From the cell containing the given text, extract its center point as (x, y) coordinate. 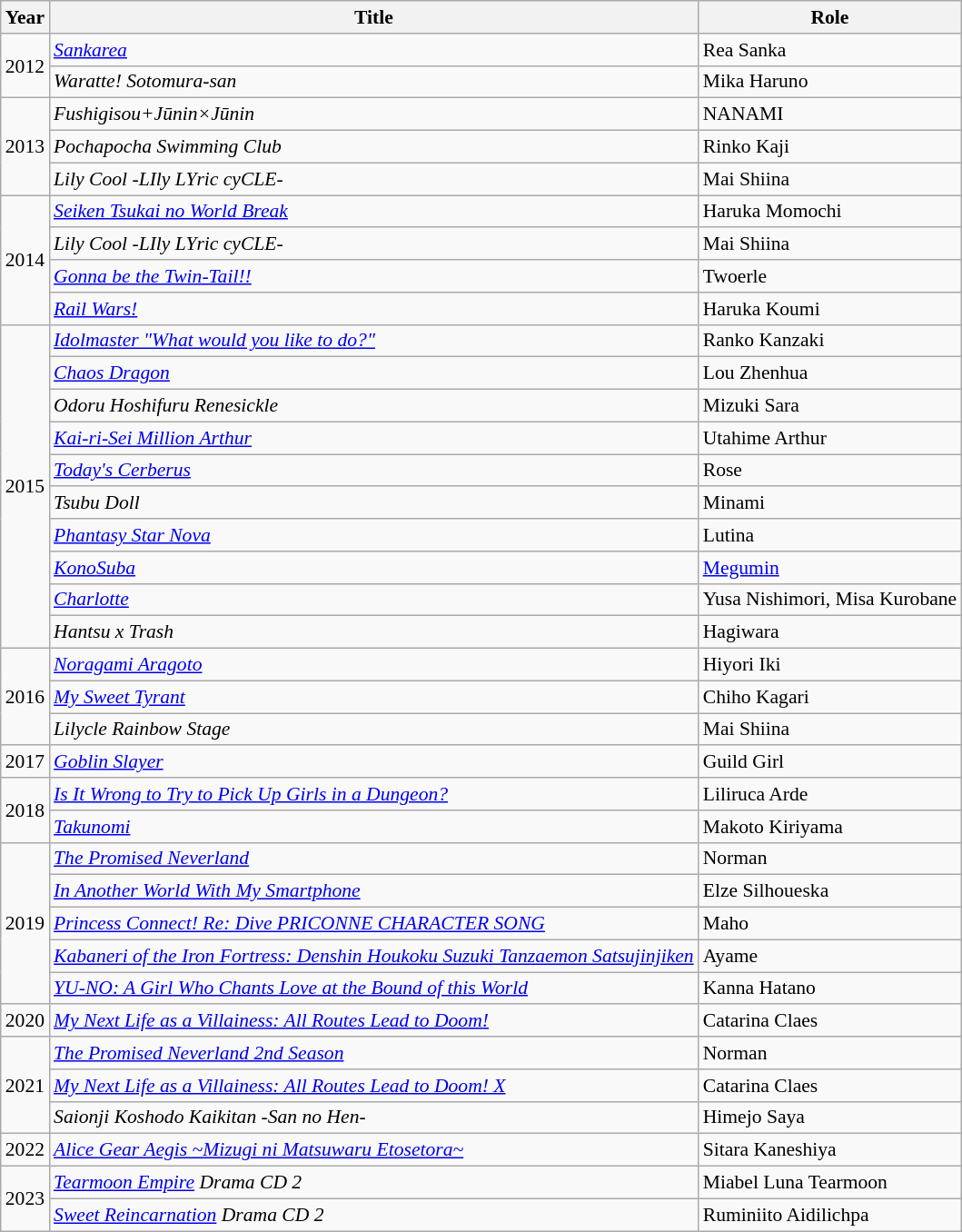
Odoru Hoshifuru Renesickle (374, 406)
KonoSuba (374, 568)
Yusa Nishimori, Misa Kurobane (830, 600)
Hantsu x Trash (374, 632)
Rea Sanka (830, 50)
Tearmoon Empire Drama CD 2 (374, 1183)
My Next Life as a Villainess: All Routes Lead to Doom! (374, 1021)
Makoto Kiriyama (830, 827)
Elze Silhoueska (830, 891)
Liliruca Arde (830, 794)
Kanna Hatano (830, 989)
2017 (25, 762)
Chiho Kagari (830, 697)
Minami (830, 503)
The Promised Neverland 2nd Season (374, 1053)
Sweet Reincarnation Drama CD 2 (374, 1215)
Hiyori Iki (830, 665)
2015 (25, 486)
YU-NO: A Girl Who Chants Love at the Bound of this World (374, 989)
Himejo Saya (830, 1118)
2022 (25, 1150)
Maho (830, 924)
In Another World With My Smartphone (374, 891)
2014 (25, 260)
Princess Connect! Re: Dive PRICONNE CHARACTER SONG (374, 924)
Ayame (830, 956)
Guild Girl (830, 762)
Pochapocha Swimming Club (374, 147)
Chaos Dragon (374, 373)
Takunomi (374, 827)
NANAMI (830, 114)
My Sweet Tyrant (374, 697)
Lilycle Rainbow Stage (374, 730)
2021 (25, 1085)
2016 (25, 698)
My Next Life as a Villainess: All Routes Lead to Doom! X (374, 1086)
Idolmaster "What would you like to do?" (374, 341)
Kabaneri of the Iron Fortress: Denshin Houkoku Suzuki Tanzaemon Satsujinjiken (374, 956)
Fushigisou+Jūnin×Jūnin (374, 114)
2012 (25, 65)
Waratte! Sotomura-san (374, 82)
Noragami Aragoto (374, 665)
Rinko Kaji (830, 147)
Lou Zhenhua (830, 373)
Title (374, 17)
Alice Gear Aegis ~Mizugi ni Matsuwaru Etosetora~ (374, 1150)
Is It Wrong to Try to Pick Up Girls in a Dungeon? (374, 794)
Gonna be the Twin-Tail!! (374, 276)
2013 (25, 147)
Haruka Koumi (830, 309)
Rail Wars! (374, 309)
Mika Haruno (830, 82)
2020 (25, 1021)
Goblin Slayer (374, 762)
Utahime Arthur (830, 438)
Miabel Luna Tearmoon (830, 1183)
Rose (830, 471)
2018 (25, 810)
Ranko Kanzaki (830, 341)
Hagiwara (830, 632)
Ruminiito Aidilichpa (830, 1215)
Role (830, 17)
Sankarea (374, 50)
Charlotte (374, 600)
Tsubu Doll (374, 503)
2023 (25, 1199)
The Promised Neverland (374, 859)
Kai-ri-Sei Million Arthur (374, 438)
Sitara Kaneshiya (830, 1150)
Phantasy Star Nova (374, 535)
Year (25, 17)
Lutina (830, 535)
Twoerle (830, 276)
Mizuki Sara (830, 406)
Saionji Koshodo Kaikitan -San no Hen- (374, 1118)
2019 (25, 923)
Today's Cerberus (374, 471)
Seiken Tsukai no World Break (374, 212)
Haruka Momochi (830, 212)
Megumin (830, 568)
